Extract the [x, y] coordinate from the center of the cell holding the provided text.  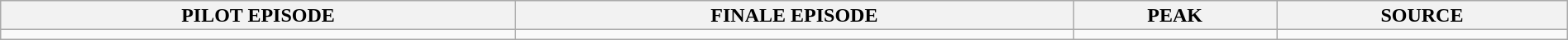
FINALE EPISODE [794, 15]
PEAK [1175, 15]
PILOT EPISODE [258, 15]
SOURCE [1422, 15]
